Output the (X, Y) coordinate of the center of the cell containing the given text.  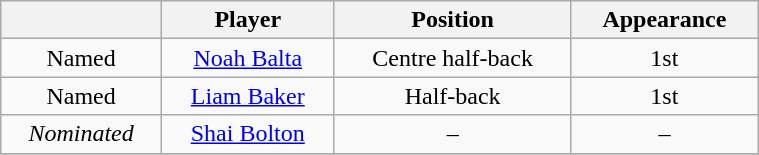
Centre half-back (452, 58)
Half-back (452, 96)
Liam Baker (248, 96)
Shai Bolton (248, 134)
Player (248, 20)
Noah Balta (248, 58)
Nominated (82, 134)
Appearance (664, 20)
Position (452, 20)
